Find where the given text appears and provide that cell's center as [X, Y] coordinate. 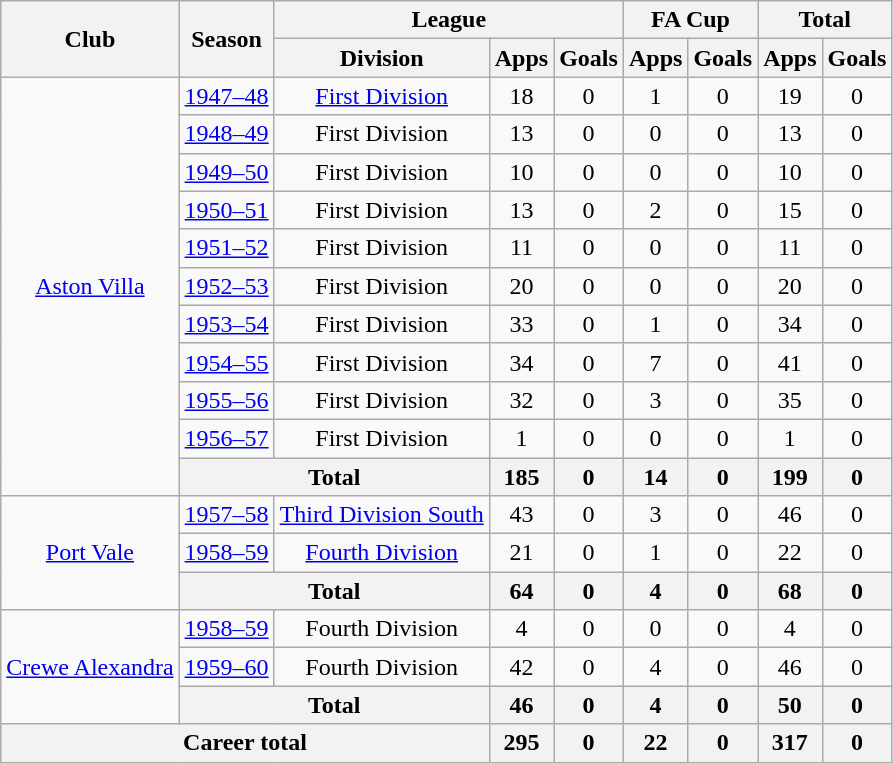
Division [382, 58]
1959–60 [226, 667]
2 [655, 210]
14 [655, 477]
19 [790, 96]
Season [226, 39]
41 [790, 362]
68 [790, 591]
1949–50 [226, 172]
50 [790, 705]
295 [521, 743]
32 [521, 400]
15 [790, 210]
185 [521, 477]
7 [655, 362]
199 [790, 477]
35 [790, 400]
33 [521, 324]
1951–52 [226, 248]
317 [790, 743]
League [448, 20]
1957–58 [226, 515]
Port Vale [90, 553]
1953–54 [226, 324]
1947–48 [226, 96]
1952–53 [226, 286]
1955–56 [226, 400]
1954–55 [226, 362]
18 [521, 96]
Club [90, 39]
42 [521, 667]
21 [521, 553]
Aston Villa [90, 286]
Third Division South [382, 515]
43 [521, 515]
1950–51 [226, 210]
1948–49 [226, 134]
Crewe Alexandra [90, 667]
1956–57 [226, 438]
64 [521, 591]
FA Cup [690, 20]
Career total [245, 743]
